Identify which cell holds the provided text, then report its [X, Y] central coordinate. 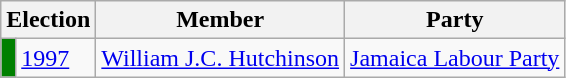
Party [455, 20]
Election [48, 20]
1997 [56, 58]
Member [220, 20]
William J.C. Hutchinson [220, 58]
Jamaica Labour Party [455, 58]
